Capture the cell that displays the provided text and extract its (X, Y) central coordinate. 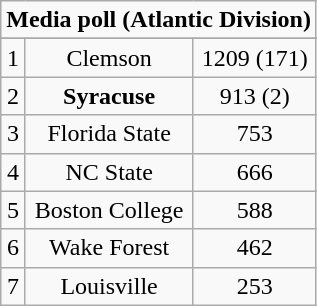
753 (254, 134)
6 (13, 248)
Louisville (109, 286)
1 (13, 58)
7 (13, 286)
666 (254, 172)
Wake Forest (109, 248)
588 (254, 210)
1209 (171) (254, 58)
Media poll (Atlantic Division) (159, 20)
Boston College (109, 210)
3 (13, 134)
Florida State (109, 134)
Clemson (109, 58)
4 (13, 172)
253 (254, 286)
Syracuse (109, 96)
913 (2) (254, 96)
5 (13, 210)
NC State (109, 172)
462 (254, 248)
2 (13, 96)
